Find where the given text appears and provide that cell's center as (X, Y) coordinate. 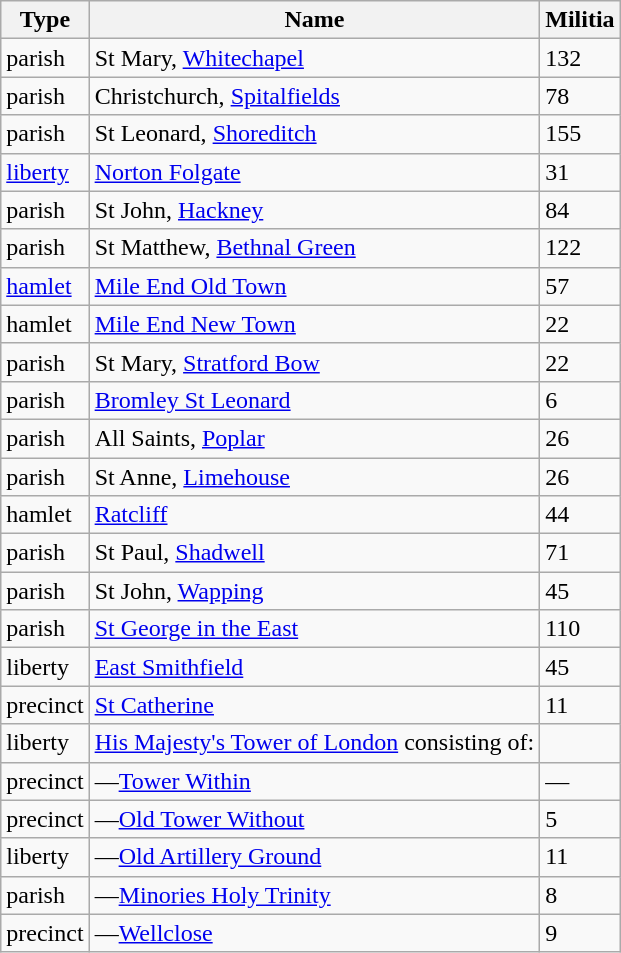
St George in the East (314, 629)
St Anne, Limehouse (314, 477)
Militia (580, 20)
St Catherine (314, 705)
St Mary, Stratford Bow (314, 362)
East Smithfield (314, 667)
St Mary, Whitechapel (314, 58)
All Saints, Poplar (314, 438)
—Tower Within (314, 781)
Christchurch, Spitalfields (314, 96)
110 (580, 629)
6 (580, 400)
St Matthew, Bethnal Green (314, 248)
—Minories Holy Trinity (314, 895)
44 (580, 515)
—Wellclose (314, 933)
8 (580, 895)
Name (314, 20)
St John, Wapping (314, 591)
St Paul, Shadwell (314, 553)
5 (580, 819)
Type (45, 20)
Norton Folgate (314, 172)
57 (580, 286)
31 (580, 172)
Mile End Old Town (314, 286)
—Old Artillery Ground (314, 857)
132 (580, 58)
—Old Tower Without (314, 819)
St John, Hackney (314, 210)
Mile End New Town (314, 324)
Ratcliff (314, 515)
122 (580, 248)
His Majesty's Tower of London consisting of: (314, 743)
155 (580, 134)
78 (580, 96)
— (580, 781)
Bromley St Leonard (314, 400)
71 (580, 553)
84 (580, 210)
St Leonard, Shoreditch (314, 134)
9 (580, 933)
